Scan for the cell matching the given text and deliver its (X, Y) coordinate at center. 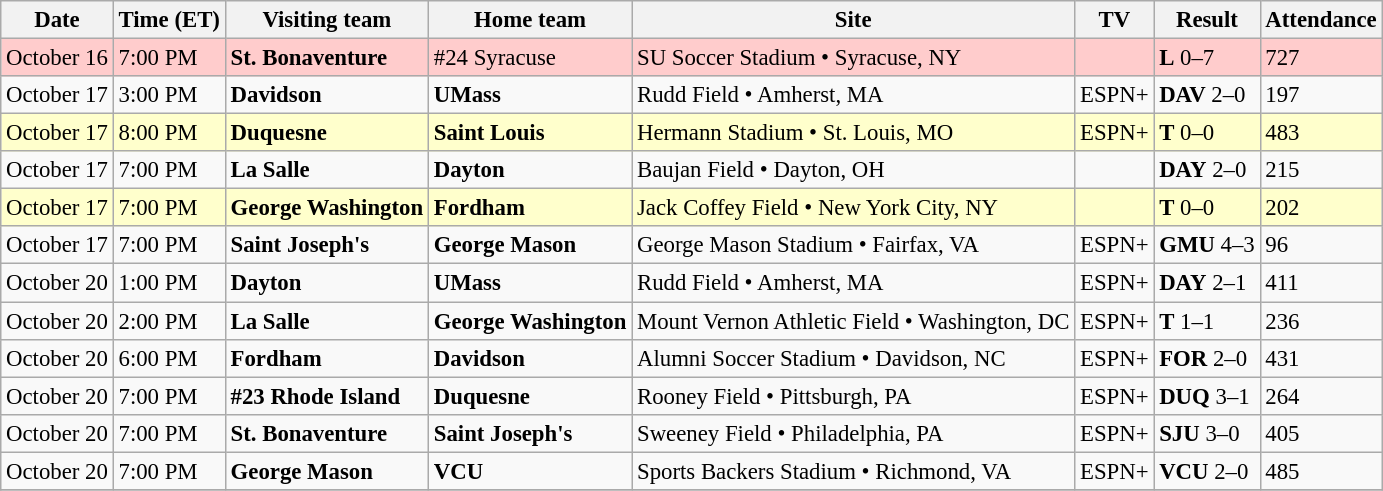
VCU 2–0 (1207, 471)
405 (1321, 433)
202 (1321, 208)
727 (1321, 58)
FOR 2–0 (1207, 358)
264 (1321, 396)
483 (1321, 133)
Result (1207, 20)
DAV 2–0 (1207, 95)
L 0–7 (1207, 58)
Mount Vernon Athletic Field • Washington, DC (854, 321)
Attendance (1321, 20)
Home team (530, 20)
1:00 PM (169, 283)
Sports Backers Stadium • Richmond, VA (854, 471)
Visiting team (326, 20)
SU Soccer Stadium • Syracuse, NY (854, 58)
Jack Coffey Field • New York City, NY (854, 208)
Date (57, 20)
Rooney Field • Pittsburgh, PA (854, 396)
Saint Louis (530, 133)
236 (1321, 321)
#24 Syracuse (530, 58)
2:00 PM (169, 321)
Alumni Soccer Stadium • Davidson, NC (854, 358)
SJU 3–0 (1207, 433)
411 (1321, 283)
George Mason Stadium • Fairfax, VA (854, 245)
6:00 PM (169, 358)
197 (1321, 95)
DUQ 3–1 (1207, 396)
8:00 PM (169, 133)
DAY 2–0 (1207, 170)
VCU (530, 471)
DAY 2–1 (1207, 283)
Time (ET) (169, 20)
485 (1321, 471)
October 16 (57, 58)
GMU 4–3 (1207, 245)
TV (1114, 20)
215 (1321, 170)
431 (1321, 358)
Baujan Field • Dayton, OH (854, 170)
Site (854, 20)
3:00 PM (169, 95)
#23 Rhode Island (326, 396)
T 1–1 (1207, 321)
Sweeney Field • Philadelphia, PA (854, 433)
96 (1321, 245)
Hermann Stadium • St. Louis, MO (854, 133)
